Detect which cell encompasses the target text, then output its (x, y) center coordinate. 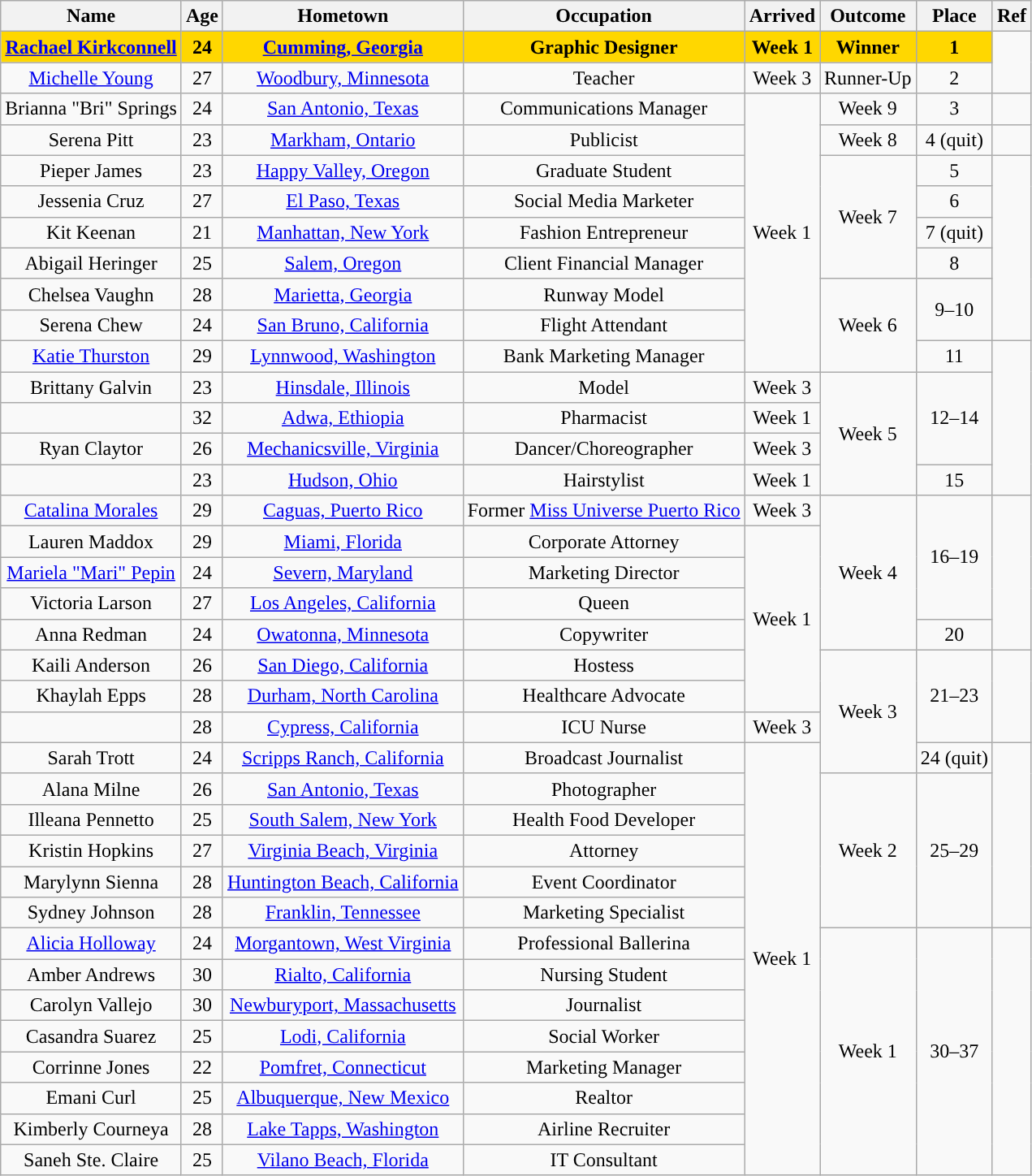
Week 9 (869, 109)
Realtor (604, 1098)
Serena Chew (91, 325)
Corporate Attorney (604, 542)
16–19 (954, 557)
Event Coordinator (604, 881)
Runway Model (604, 294)
22 (201, 1067)
Carolyn Vallejo (91, 1005)
Mechanicsville, Virginia (343, 449)
Chelsea Vaughn (91, 294)
Former Miss Universe Puerto Rico (604, 511)
Jessenia Cruz (91, 201)
Lauren Maddox (91, 542)
Marketing Manager (604, 1067)
Huntington Beach, California (343, 881)
Michelle Young (91, 78)
Emani Curl (91, 1098)
Week 8 (869, 140)
Alicia Holloway (91, 944)
Newburyport, Massachusetts (343, 1005)
Lake Tapps, Washington (343, 1129)
Queen (604, 603)
Arrived (782, 16)
Salem, Oregon (343, 263)
Lynnwood, Washington (343, 356)
Nursing Student (604, 975)
Katie Thurston (91, 356)
Week 4 (869, 573)
5 (954, 171)
Khaylah Epps (91, 696)
Bank Marketing Manager (604, 356)
Rachael Kirkconnell (91, 47)
Marylynn Sienna (91, 881)
Manhattan, New York (343, 232)
Week 2 (869, 850)
Victoria Larson (91, 603)
15 (954, 480)
Catalina Morales (91, 511)
Sarah Trott (91, 758)
2 (954, 78)
Marketing Director (604, 573)
Week 6 (869, 325)
7 (quit) (954, 232)
Kit Keenan (91, 232)
21–23 (954, 696)
Cumming, Georgia (343, 47)
Happy Valley, Oregon (343, 171)
Los Angeles, California (343, 603)
Graduate Student (604, 171)
Caguas, Puerto Rico (343, 511)
12–14 (954, 418)
Place (954, 16)
Pieper James (91, 171)
Miami, Florida (343, 542)
Ref (1012, 16)
4 (quit) (954, 140)
3 (954, 109)
South Salem, New York (343, 819)
Rialto, California (343, 975)
Severn, Maryland (343, 573)
20 (954, 634)
Professional Ballerina (604, 944)
San Bruno, California (343, 325)
21 (201, 232)
Broadcast Journalist (604, 758)
Owatonna, Minnesota (343, 634)
Hudson, Ohio (343, 480)
Casandra Suarez (91, 1036)
Communications Manager (604, 109)
Hostess (604, 665)
ICU Nurse (604, 727)
Morgantown, West Virginia (343, 944)
Vilano Beach, Florida (343, 1160)
Abigail Heringer (91, 263)
11 (954, 356)
Anna Redman (91, 634)
Alana Milne (91, 789)
Serena Pitt (91, 140)
Week 5 (869, 434)
Hairstylist (604, 480)
Winner (869, 47)
Model (604, 387)
8 (954, 263)
Hometown (343, 16)
32 (201, 418)
Graphic Designer (604, 47)
Scripps Ranch, California (343, 758)
Kaili Anderson (91, 665)
Saneh Ste. Claire (91, 1160)
9–10 (954, 309)
Illeana Pennetto (91, 819)
Name (91, 16)
Mariela "Mari" Pepin (91, 573)
Lodi, California (343, 1036)
6 (954, 201)
Brianna "Bri" Springs (91, 109)
Marketing Specialist (604, 913)
Social Worker (604, 1036)
Healthcare Advocate (604, 696)
Flight Attendant (604, 325)
Hinsdale, Illinois (343, 387)
Cypress, California (343, 727)
Ryan Claytor (91, 449)
1 (954, 47)
Markham, Ontario (343, 140)
Sydney Johnson (91, 913)
Photographer (604, 789)
Outcome (869, 16)
Runner-Up (869, 78)
Corrinne Jones (91, 1067)
Age (201, 16)
Marietta, Georgia (343, 294)
Brittany Galvin (91, 387)
Adwa, Ethiopia (343, 418)
Durham, North Carolina (343, 696)
San Diego, California (343, 665)
Amber Andrews (91, 975)
Kimberly Courneya (91, 1129)
Teacher (604, 78)
24 (quit) (954, 758)
El Paso, Texas (343, 201)
Occupation (604, 16)
Albuquerque, New Mexico (343, 1098)
Airline Recruiter (604, 1129)
Week 7 (869, 217)
Publicist (604, 140)
Journalist (604, 1005)
Fashion Entrepreneur (604, 232)
Copywriter (604, 634)
Client Financial Manager (604, 263)
25–29 (954, 850)
Social Media Marketer (604, 201)
Pomfret, Connecticut (343, 1067)
IT Consultant (604, 1160)
Dancer/Choreographer (604, 449)
30–37 (954, 1052)
Health Food Developer (604, 819)
Pharmacist (604, 418)
Franklin, Tennessee (343, 913)
Kristin Hopkins (91, 850)
Woodbury, Minnesota (343, 78)
Virginia Beach, Virginia (343, 850)
Attorney (604, 850)
